For the text-containing cell, return its midpoint in [x, y] coordinate format. 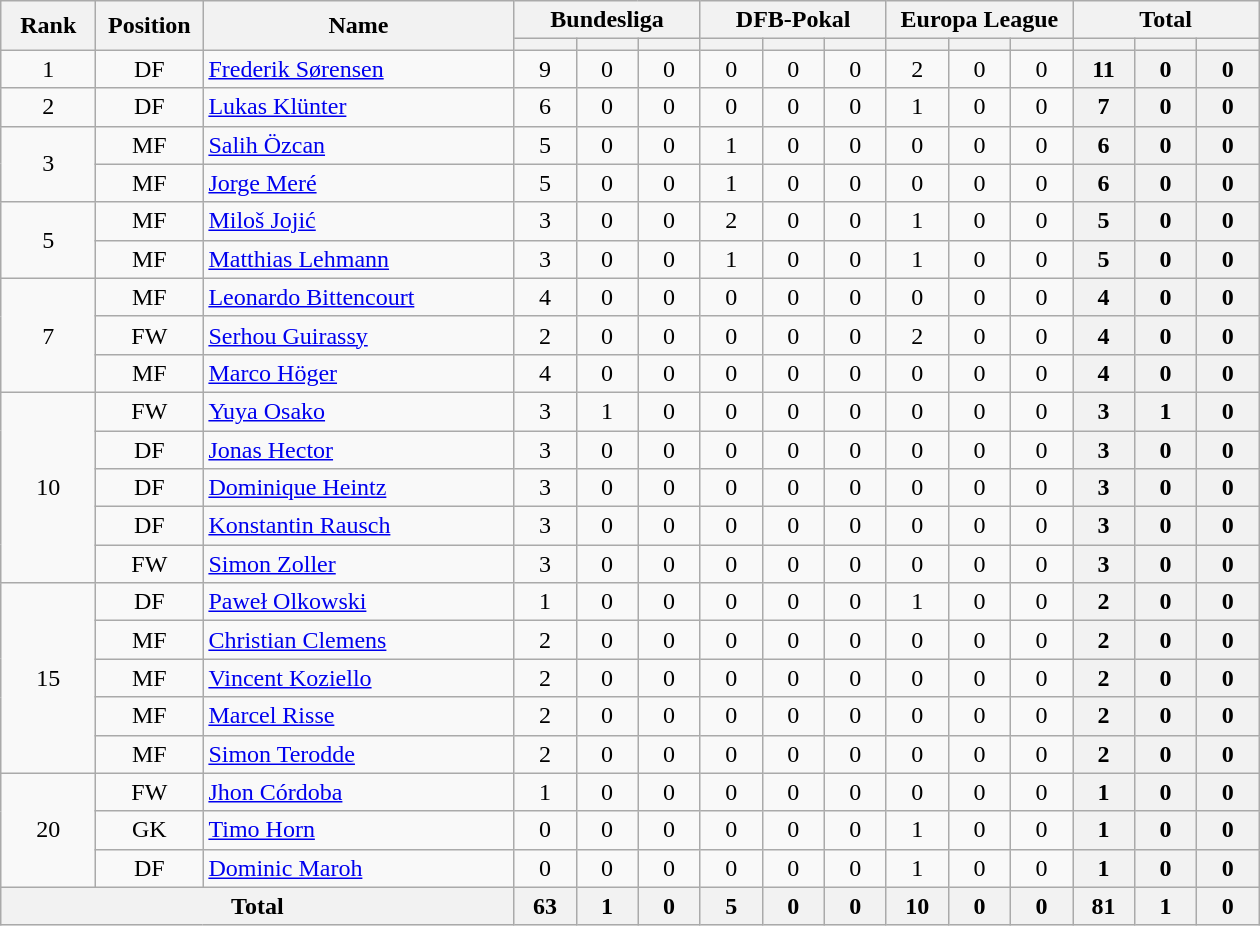
Marco Höger [358, 373]
Bundesliga [607, 20]
Salih Özcan [358, 145]
Serhou Guirassy [358, 335]
Leonardo Bittencourt [358, 297]
DFB-Pokal [793, 20]
Europa League [979, 20]
Rank [48, 26]
Position [150, 26]
Jhon Córdoba [358, 792]
Vincent Koziello [358, 678]
9 [545, 69]
20 [48, 830]
Frederik Sørensen [358, 69]
Name [358, 26]
Marcel Risse [358, 716]
Miloš Jojić [358, 221]
81 [1103, 906]
Lukas Klünter [358, 107]
Simon Terodde [358, 754]
Jorge Meré [358, 183]
11 [1103, 69]
Yuya Osako [358, 411]
Konstantin Rausch [358, 526]
GK [150, 830]
Simon Zoller [358, 564]
Timo Horn [358, 830]
Paweł Olkowski [358, 602]
Matthias Lehmann [358, 259]
Dominique Heintz [358, 488]
Jonas Hector [358, 449]
63 [545, 906]
15 [48, 678]
Dominic Maroh [358, 868]
Christian Clemens [358, 640]
